Pinpoint the cell where the given text exists, returning its [x, y] midpoint coordinate. 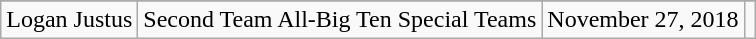
Logan Justus [70, 20]
November 27, 2018 [643, 20]
Second Team All-Big Ten Special Teams [340, 20]
